Pinpoint the cell where the given text exists, returning its (X, Y) midpoint coordinate. 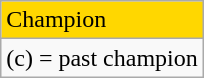
Champion (102, 20)
(c) = past champion (102, 58)
